Return [X, Y] of the center of cell containing provided text 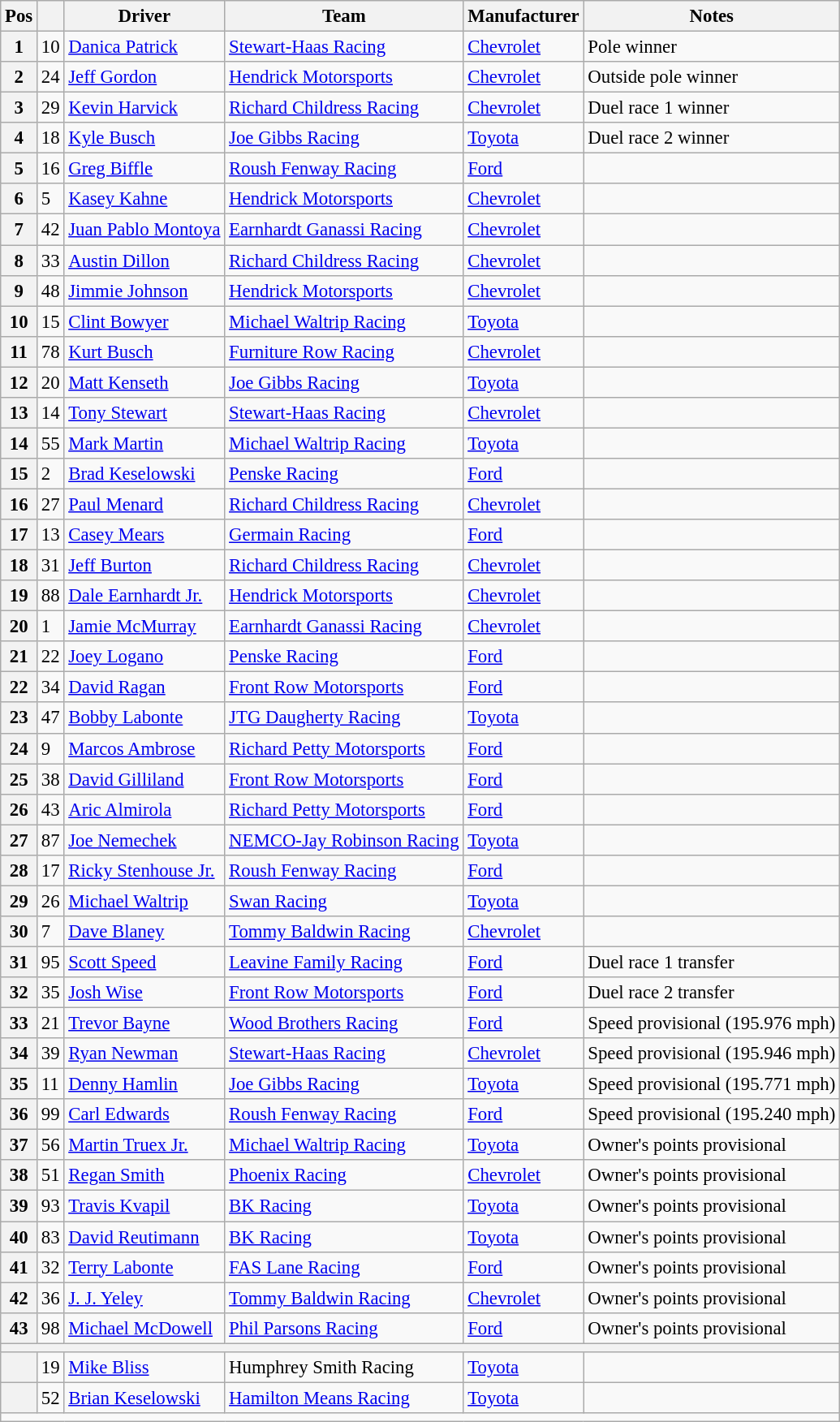
Kyle Busch [144, 138]
J. J. Yeley [144, 1298]
Scott Speed [144, 962]
4 [19, 138]
Kasey Kahne [144, 199]
52 [50, 1398]
Juan Pablo Montoya [144, 230]
Dale Earnhardt Jr. [144, 596]
Joey Logano [144, 657]
Danica Patrick [144, 47]
Greg Biffle [144, 169]
Aric Almirola [144, 809]
Kurt Busch [144, 351]
55 [50, 443]
Outside pole winner [712, 77]
Michael McDowell [144, 1328]
David Gilliland [144, 779]
28 [19, 871]
Austin Dillon [144, 261]
Dave Blaney [144, 932]
Duel race 1 winner [712, 108]
Casey Mears [144, 535]
Jeff Burton [144, 566]
Tony Stewart [144, 413]
3 [19, 108]
47 [50, 718]
Marcos Ambrose [144, 748]
Manufacturer [523, 16]
Speed provisional (195.240 mph) [712, 1114]
Driver [144, 16]
Travis Kvapil [144, 1206]
David Ragan [144, 687]
Terry Labonte [144, 1267]
Brad Keselowski [144, 474]
Speed provisional (195.771 mph) [712, 1084]
Clint Bowyer [144, 321]
FAS Lane Racing [344, 1267]
Jamie McMurray [144, 627]
83 [50, 1237]
Denny Hamlin [144, 1084]
95 [50, 962]
Jimmie Johnson [144, 291]
Paul Menard [144, 504]
8 [19, 261]
78 [50, 351]
Josh Wise [144, 993]
30 [19, 932]
Bobby Labonte [144, 718]
Furniture Row Racing [344, 351]
Regan Smith [144, 1176]
Brian Keselowski [144, 1398]
40 [19, 1237]
Mark Martin [144, 443]
Phoenix Racing [344, 1176]
23 [19, 718]
Duel race 2 winner [712, 138]
Jeff Gordon [144, 77]
Humphrey Smith Racing [344, 1368]
Mike Bliss [144, 1368]
6 [19, 199]
37 [19, 1145]
JTG Daugherty Racing [344, 718]
Hamilton Means Racing [344, 1398]
Speed provisional (195.976 mph) [712, 1023]
Martin Truex Jr. [144, 1145]
Wood Brothers Racing [344, 1023]
48 [50, 291]
Speed provisional (195.946 mph) [712, 1054]
Trevor Bayne [144, 1023]
Kevin Harvick [144, 108]
Team [344, 16]
Germain Racing [344, 535]
93 [50, 1206]
Duel race 1 transfer [712, 962]
87 [50, 840]
41 [19, 1267]
98 [50, 1328]
Notes [712, 16]
99 [50, 1114]
Pole winner [712, 47]
Pos [19, 16]
Phil Parsons Racing [344, 1328]
NEMCO-Jay Robinson Racing [344, 840]
Duel race 2 transfer [712, 993]
Matt Kenseth [144, 382]
56 [50, 1145]
Ricky Stenhouse Jr. [144, 871]
Ryan Newman [144, 1054]
Michael Waltrip [144, 901]
Leavine Family Racing [344, 962]
12 [19, 382]
Joe Nemechek [144, 840]
David Reutimann [144, 1237]
51 [50, 1176]
Carl Edwards [144, 1114]
Swan Racing [344, 901]
88 [50, 596]
25 [19, 779]
